Extract the (x, y) coordinate from the center of the cell holding the provided text.  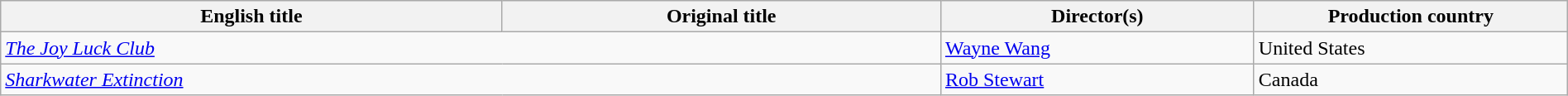
The Joy Luck Club (471, 48)
English title (251, 17)
United States (1411, 48)
Sharkwater Extinction (471, 79)
Rob Stewart (1097, 79)
Director(s) (1097, 17)
Wayne Wang (1097, 48)
Original title (721, 17)
Canada (1411, 79)
Production country (1411, 17)
